Search for the cell housing the specified text and yield its (X, Y) center coordinate. 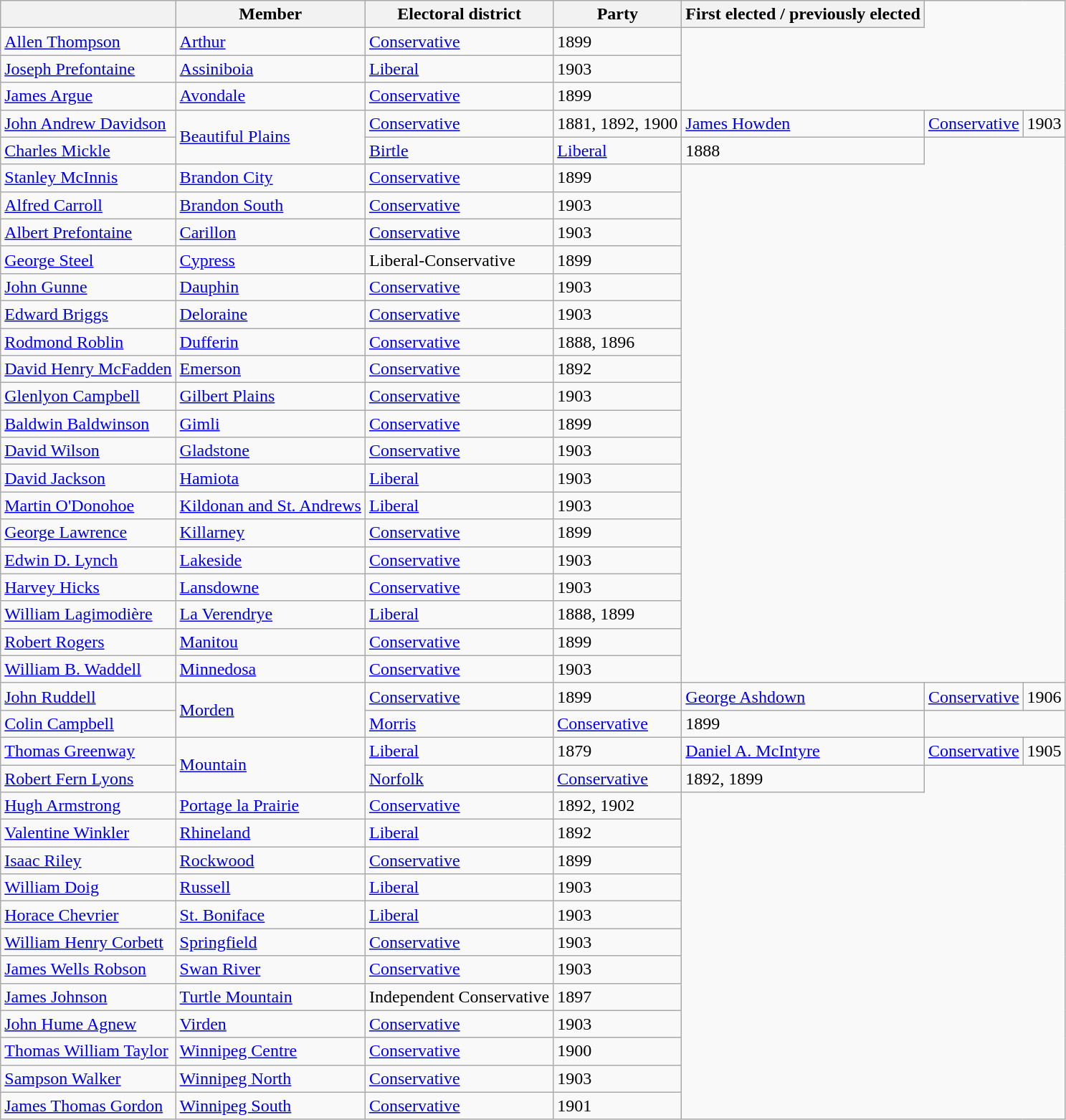
George Ashdown (803, 696)
Kildonan and St. Andrews (270, 506)
James Johnson (88, 997)
Independent Conservative (459, 997)
Alfred Carroll (88, 205)
Minnedosa (270, 669)
James Thomas Gordon (88, 1106)
1892, 1899 (803, 778)
Isaac Riley (88, 860)
James Wells Robson (88, 969)
Albert Prefontaine (88, 232)
Robert Fern Lyons (88, 778)
Beautiful Plains (270, 137)
Martin O'Donohoe (88, 506)
Birtle (459, 151)
Dufferin (270, 342)
Thomas Greenway (88, 751)
Gilbert Plains (270, 397)
Hugh Armstrong (88, 806)
Portage la Prairie (270, 806)
1881, 1892, 1900 (618, 123)
Daniel A. McIntyre (803, 751)
Stanley McInnis (88, 178)
Morris (459, 723)
Arthur (270, 42)
Manitou (270, 642)
Springfield (270, 942)
Edwin D. Lynch (88, 560)
1897 (618, 997)
Harvey Hicks (88, 587)
Brandon City (270, 178)
Gimli (270, 424)
La Verendrye (270, 614)
Avondale (270, 96)
Baldwin Baldwinson (88, 424)
Morden (270, 710)
Thomas William Taylor (88, 1051)
St. Boniface (270, 915)
David Jackson (88, 478)
Rhineland (270, 833)
James Argue (88, 96)
David Henry McFadden (88, 369)
Allen Thompson (88, 42)
William Lagimodière (88, 614)
Turtle Mountain (270, 997)
Winnipeg Centre (270, 1051)
John Andrew Davidson (88, 123)
Virden (270, 1024)
1900 (618, 1051)
1905 (1044, 751)
Norfolk (459, 778)
George Steel (88, 260)
Assiniboia (270, 69)
Brandon South (270, 205)
Lakeside (270, 560)
Rockwood (270, 860)
First elected / previously elected (803, 14)
John Ruddell (88, 696)
Liberal-Conservative (459, 260)
Emerson (270, 369)
Glenlyon Campbell (88, 397)
1888, 1896 (618, 342)
David Wilson (88, 451)
William B. Waddell (88, 669)
Electoral district (459, 14)
Horace Chevrier (88, 915)
Winnipeg South (270, 1106)
James Howden (803, 123)
Deloraine (270, 314)
Dauphin (270, 287)
Swan River (270, 969)
Joseph Prefontaine (88, 69)
William Henry Corbett (88, 942)
1892, 1902 (618, 806)
Killarney (270, 533)
1901 (618, 1106)
1879 (618, 751)
John Hume Agnew (88, 1024)
George Lawrence (88, 533)
Lansdowne (270, 587)
Sampson Walker (88, 1078)
Russell (270, 888)
Party (618, 14)
1888 (803, 151)
William Doig (88, 888)
Edward Briggs (88, 314)
1906 (1044, 696)
1888, 1899 (618, 614)
Gladstone (270, 451)
Valentine Winkler (88, 833)
Cypress (270, 260)
Colin Campbell (88, 723)
Member (270, 14)
Hamiota (270, 478)
John Gunne (88, 287)
Carillon (270, 232)
Mountain (270, 764)
Rodmond Roblin (88, 342)
Winnipeg North (270, 1078)
Charles Mickle (88, 151)
Robert Rogers (88, 642)
